Detect which cell encompasses the target text, then output its [X, Y] center coordinate. 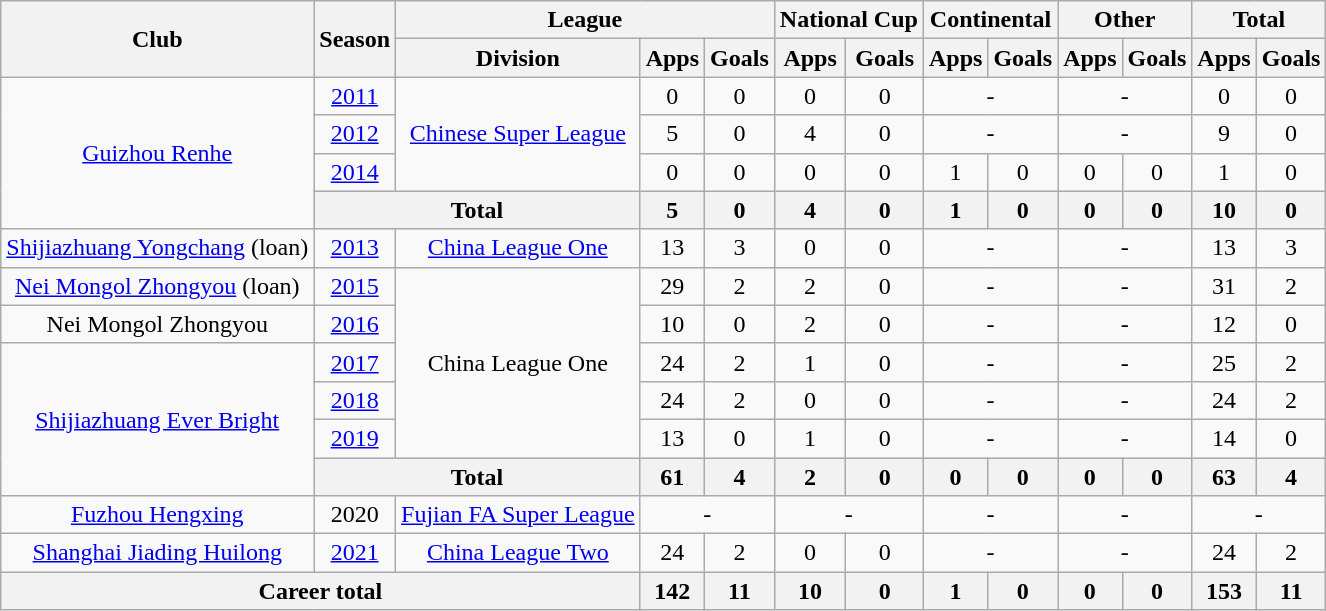
2016 [355, 324]
Fujian FA Super League [518, 515]
31 [1224, 286]
Chinese Super League [518, 134]
National Cup [848, 20]
2013 [355, 248]
12 [1224, 324]
Nei Mongol Zhongyou [158, 324]
Season [355, 39]
Division [518, 58]
142 [672, 591]
Fuzhou Hengxing [158, 515]
2021 [355, 553]
14 [1224, 438]
2020 [355, 515]
153 [1224, 591]
Shanghai Jiading Huilong [158, 553]
Club [158, 39]
League [586, 20]
Shijiazhuang Yongchang (loan) [158, 248]
2011 [355, 96]
2017 [355, 362]
2012 [355, 134]
2018 [355, 400]
Career total [320, 591]
2014 [355, 172]
63 [1224, 477]
Guizhou Renhe [158, 153]
Other [1125, 20]
2015 [355, 286]
29 [672, 286]
Nei Mongol Zhongyou (loan) [158, 286]
China League Two [518, 553]
9 [1224, 134]
Continental [990, 20]
Shijiazhuang Ever Bright [158, 419]
61 [672, 477]
2019 [355, 438]
25 [1224, 362]
